Determine the [X, Y] coordinate at the center of the cell enclosing the given text.  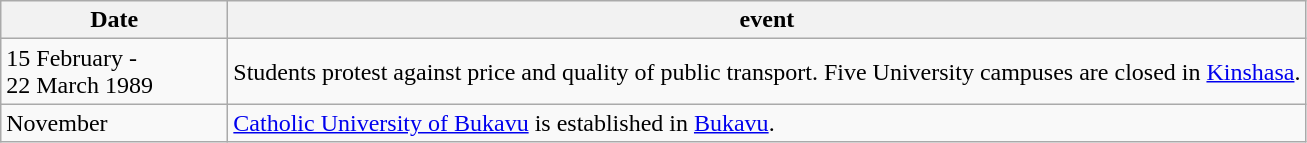
event [767, 20]
November [114, 123]
15 February - 22 March 1989 [114, 72]
Date [114, 20]
Catholic University of Bukavu is established in Bukavu. [767, 123]
Students protest against price and quality of public transport. Five University campuses are closed in Kinshasa. [767, 72]
